Identify which cell holds the provided text, then report its [X, Y] central coordinate. 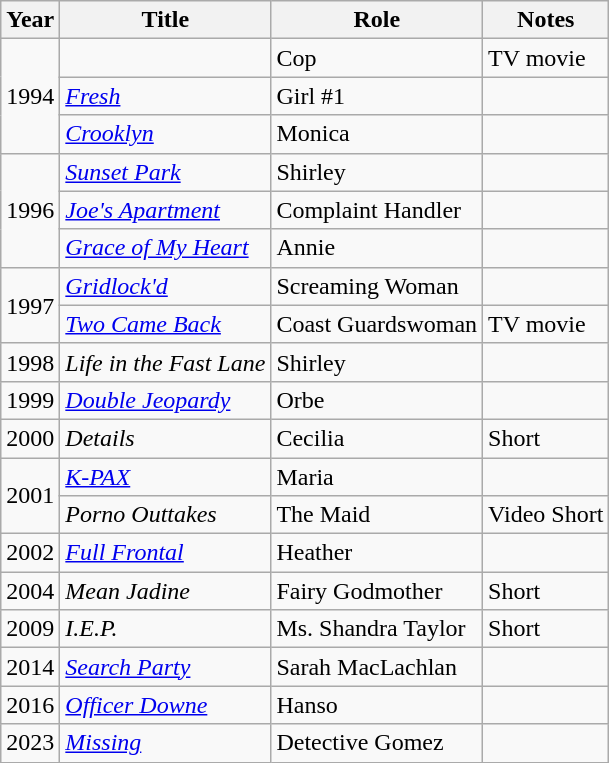
Notes [546, 20]
Cop [377, 58]
2009 [30, 629]
1998 [30, 362]
2023 [30, 743]
Grace of My Heart [166, 248]
Two Came Back [166, 324]
Double Jeopardy [166, 400]
Mean Jadine [166, 591]
Role [377, 20]
2004 [30, 591]
Porno Outtakes [166, 515]
The Maid [377, 515]
Video Short [546, 515]
Orbe [377, 400]
Screaming Woman [377, 286]
2000 [30, 438]
2014 [30, 667]
Heather [377, 553]
Fairy Godmother [377, 591]
Girl #1 [377, 96]
Crooklyn [166, 134]
Joe's Apartment [166, 210]
Hanso [377, 705]
Complaint Handler [377, 210]
I.E.P. [166, 629]
Full Frontal [166, 553]
Officer Downe [166, 705]
Sarah MacLachlan [377, 667]
2001 [30, 496]
1994 [30, 96]
K-PAX [166, 477]
Cecilia [377, 438]
2002 [30, 553]
Annie [377, 248]
Title [166, 20]
Maria [377, 477]
Gridlock'd [166, 286]
Ms. Shandra Taylor [377, 629]
Search Party [166, 667]
Life in the Fast Lane [166, 362]
Fresh [166, 96]
Coast Guardswoman [377, 324]
1999 [30, 400]
Details [166, 438]
Monica [377, 134]
2016 [30, 705]
Detective Gomez [377, 743]
Missing [166, 743]
1997 [30, 305]
1996 [30, 210]
Year [30, 20]
Sunset Park [166, 172]
